Return (X, Y) of the center of cell containing provided text 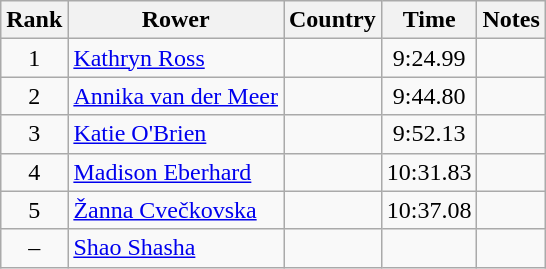
– (34, 248)
1 (34, 58)
Annika van der Meer (176, 96)
9:52.13 (429, 134)
9:44.80 (429, 96)
9:24.99 (429, 58)
Madison Eberhard (176, 172)
10:31.83 (429, 172)
2 (34, 96)
Time (429, 20)
Žanna Cvečkovska (176, 210)
4 (34, 172)
Country (333, 20)
Rank (34, 20)
Notes (511, 20)
Kathryn Ross (176, 58)
3 (34, 134)
Rower (176, 20)
10:37.08 (429, 210)
5 (34, 210)
Katie O'Brien (176, 134)
Shao Shasha (176, 248)
